Return the (x, y) coordinate for the center point of the cell that contains the specified text.  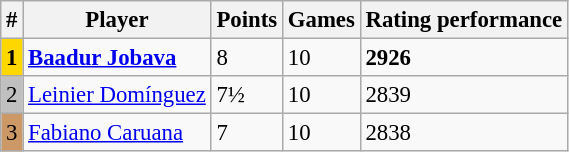
1 (12, 58)
7 (246, 133)
8 (246, 58)
Games (321, 20)
7½ (246, 95)
Leinier Domínguez (117, 95)
2926 (464, 58)
2 (12, 95)
2839 (464, 95)
Points (246, 20)
# (12, 20)
Player (117, 20)
3 (12, 133)
Fabiano Caruana (117, 133)
Baadur Jobava (117, 58)
2838 (464, 133)
Rating performance (464, 20)
